Search for the cell housing the specified text and yield its (X, Y) center coordinate. 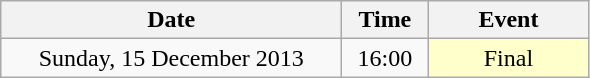
Sunday, 15 December 2013 (172, 58)
Date (172, 20)
16:00 (385, 58)
Final (508, 58)
Event (508, 20)
Time (385, 20)
